Locate the cell with the specified text and output its (x, y) center coordinate. 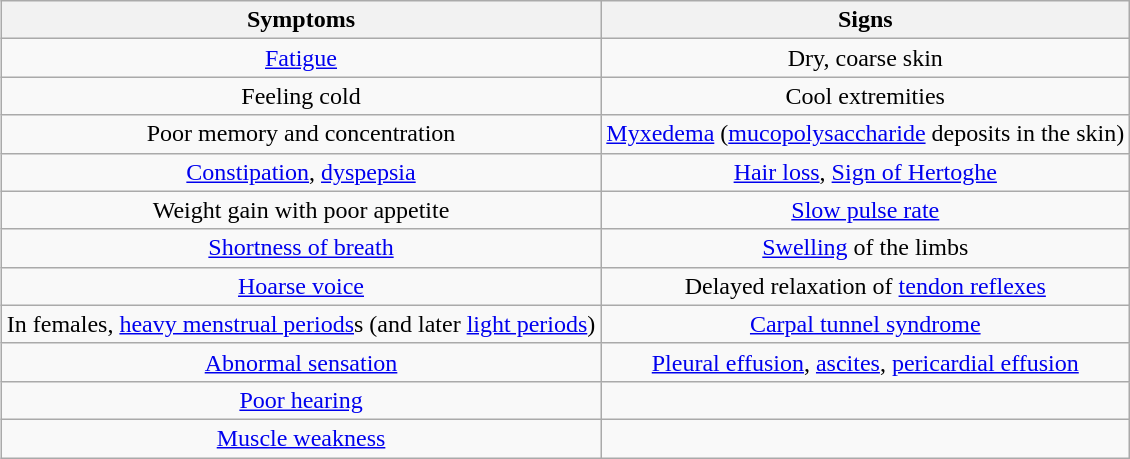
Delayed relaxation of tendon reflexes (866, 286)
Muscle weakness (301, 438)
Dry, coarse skin (866, 58)
Feeling cold (301, 96)
Hoarse voice (301, 286)
Carpal tunnel syndrome (866, 324)
Slow pulse rate (866, 210)
Shortness of breath (301, 248)
Poor memory and concentration (301, 134)
Fatigue (301, 58)
Pleural effusion, ascites, pericardial effusion (866, 362)
Myxedema (mucopolysaccharide deposits in the skin) (866, 134)
In females, heavy menstrual periodss (and later light periods) (301, 324)
Abnormal sensation (301, 362)
Hair loss, Sign of Hertoghe (866, 172)
Weight gain with poor appetite (301, 210)
Swelling of the limbs (866, 248)
Constipation, dyspepsia (301, 172)
Signs (866, 20)
Cool extremities (866, 96)
Symptoms (301, 20)
Poor hearing (301, 400)
